Find where the given text appears and provide that cell's center as [x, y] coordinate. 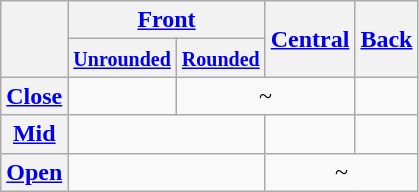
Back [386, 39]
Close [34, 96]
Rounded [220, 58]
Open [34, 172]
Central [310, 39]
Mid [34, 134]
Front [166, 20]
Unrounded [122, 58]
